Return the (x, y) coordinate for the center point of the cell that contains the specified text.  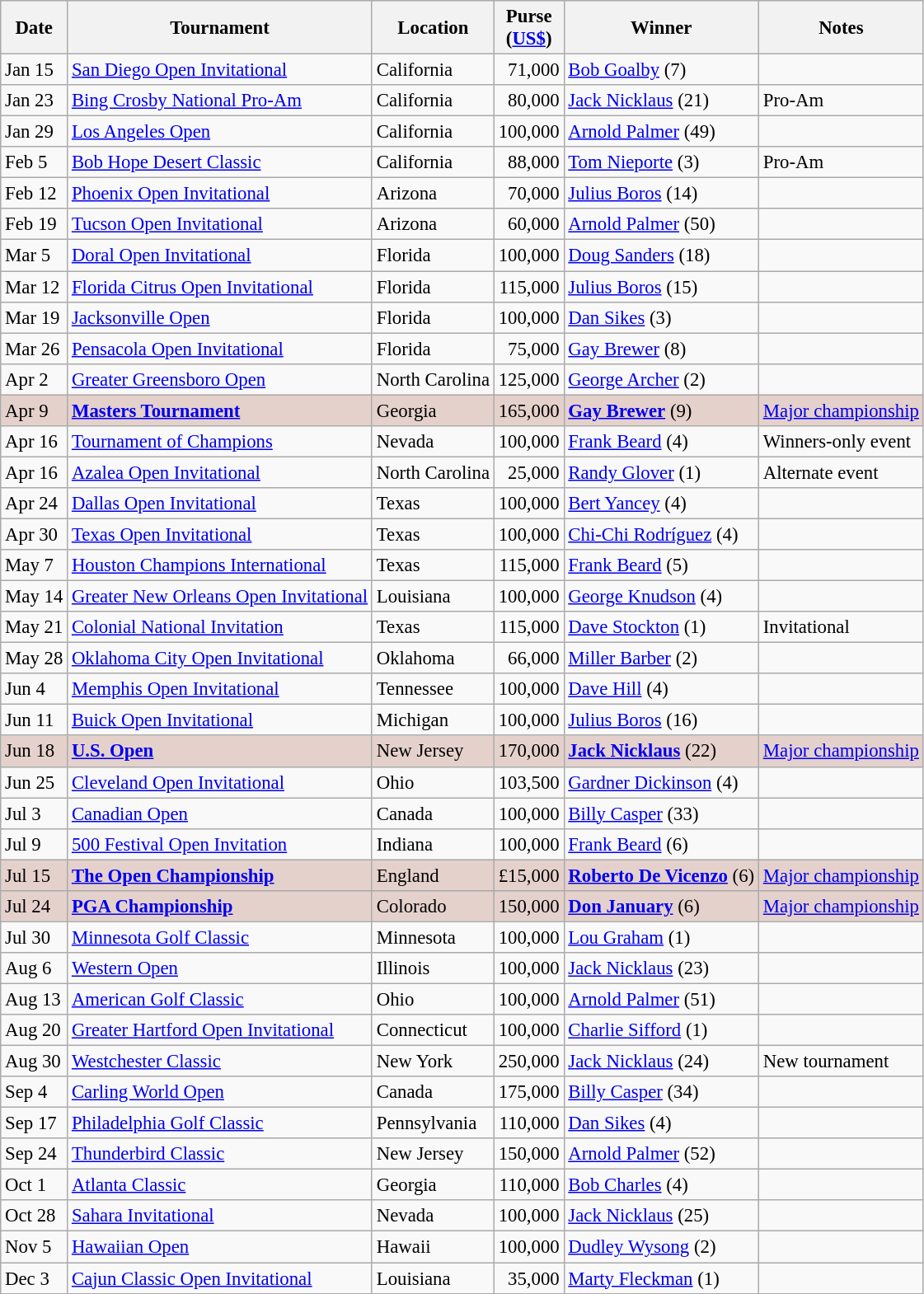
175,000 (529, 1092)
Julius Boros (14) (661, 194)
Dudley Wysong (2) (661, 1247)
Florida Citrus Open Invitational (220, 287)
San Diego Open Invitational (220, 70)
Jack Nicklaus (22) (661, 752)
Los Angeles Open (220, 132)
Dave Stockton (1) (661, 627)
Frank Beard (4) (661, 442)
Westchester Classic (220, 1062)
Jun 11 (35, 720)
Notes (841, 28)
Oklahoma City Open Invitational (220, 659)
Pensacola Open Invitational (220, 349)
Feb 5 (35, 162)
New tournament (841, 1062)
35,000 (529, 1278)
Jan 15 (35, 70)
Aug 20 (35, 1030)
Jul 24 (35, 907)
Sep 17 (35, 1123)
Mar 19 (35, 317)
The Open Championship (220, 875)
Bob Goalby (7) (661, 70)
Apr 30 (35, 534)
Gay Brewer (9) (661, 410)
Jul 3 (35, 813)
Tucson Open Invitational (220, 225)
Dan Sikes (3) (661, 317)
England (433, 875)
170,000 (529, 752)
Aug 13 (35, 999)
25,000 (529, 472)
Dan Sikes (4) (661, 1123)
Indiana (433, 844)
Western Open (220, 968)
66,000 (529, 659)
Cleveland Open Invitational (220, 782)
PGA Championship (220, 907)
Sep 4 (35, 1092)
Carling World Open (220, 1092)
May 7 (35, 565)
Illinois (433, 968)
Billy Casper (33) (661, 813)
88,000 (529, 162)
Purse(US$) (529, 28)
Philadelphia Golf Classic (220, 1123)
Charlie Sifford (1) (661, 1030)
80,000 (529, 101)
Bob Hope Desert Classic (220, 162)
Buick Open Invitational (220, 720)
Jun 25 (35, 782)
Frank Beard (5) (661, 565)
George Knudson (4) (661, 597)
Minnesota Golf Classic (220, 937)
Tournament (220, 28)
Arnold Palmer (50) (661, 225)
Arnold Palmer (49) (661, 132)
Canadian Open (220, 813)
Jul 9 (35, 844)
Oklahoma (433, 659)
Alternate event (841, 472)
Feb 19 (35, 225)
U.S. Open (220, 752)
Michigan (433, 720)
Billy Casper (34) (661, 1092)
60,000 (529, 225)
New York (433, 1062)
Pennsylvania (433, 1123)
George Archer (2) (661, 379)
Masters Tournament (220, 410)
Jun 18 (35, 752)
Mar 12 (35, 287)
Arnold Palmer (52) (661, 1154)
Lou Graham (1) (661, 937)
Apr 9 (35, 410)
Invitational (841, 627)
Greater Hartford Open Invitational (220, 1030)
Azalea Open Invitational (220, 472)
Colonial National Invitation (220, 627)
250,000 (529, 1062)
Chi-Chi Rodríguez (4) (661, 534)
Colorado (433, 907)
Cajun Classic Open Invitational (220, 1278)
Julius Boros (15) (661, 287)
Don January (6) (661, 907)
Greater Greensboro Open (220, 379)
500 Festival Open Invitation (220, 844)
Roberto De Vicenzo (6) (661, 875)
Apr 24 (35, 504)
Frank Beard (6) (661, 844)
125,000 (529, 379)
Oct 28 (35, 1216)
Bob Charles (4) (661, 1185)
Jan 23 (35, 101)
Greater New Orleans Open Invitational (220, 597)
American Golf Classic (220, 999)
May 21 (35, 627)
£15,000 (529, 875)
Jul 15 (35, 875)
Sep 24 (35, 1154)
Gardner Dickinson (4) (661, 782)
Bert Yancey (4) (661, 504)
Nov 5 (35, 1247)
Julius Boros (16) (661, 720)
Arnold Palmer (51) (661, 999)
Aug 6 (35, 968)
Sahara Invitational (220, 1216)
Mar 5 (35, 256)
Hawaiian Open (220, 1247)
Phoenix Open Invitational (220, 194)
Dave Hill (4) (661, 689)
Houston Champions International (220, 565)
Jul 30 (35, 937)
Date (35, 28)
103,500 (529, 782)
Winners-only event (841, 442)
Minnesota (433, 937)
Texas Open Invitational (220, 534)
Doral Open Invitational (220, 256)
Memphis Open Invitational (220, 689)
Thunderbird Classic (220, 1154)
Jacksonville Open (220, 317)
Jack Nicklaus (25) (661, 1216)
May 28 (35, 659)
Bing Crosby National Pro-Am (220, 101)
Dec 3 (35, 1278)
70,000 (529, 194)
75,000 (529, 349)
Randy Glover (1) (661, 472)
Doug Sanders (18) (661, 256)
Tom Nieporte (3) (661, 162)
Feb 12 (35, 194)
Apr 2 (35, 379)
165,000 (529, 410)
Atlanta Classic (220, 1185)
Jun 4 (35, 689)
Tournament of Champions (220, 442)
Location (433, 28)
Gay Brewer (8) (661, 349)
Connecticut (433, 1030)
71,000 (529, 70)
Jack Nicklaus (23) (661, 968)
Dallas Open Invitational (220, 504)
Jack Nicklaus (21) (661, 101)
Aug 30 (35, 1062)
Marty Fleckman (1) (661, 1278)
May 14 (35, 597)
Jack Nicklaus (24) (661, 1062)
Winner (661, 28)
Hawaii (433, 1247)
Mar 26 (35, 349)
Jan 29 (35, 132)
Oct 1 (35, 1185)
Tennessee (433, 689)
Miller Barber (2) (661, 659)
